Output the (X, Y) coordinate of the center of the cell containing the given text.  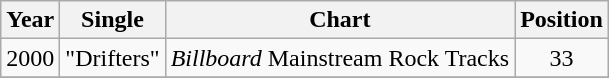
Position (562, 20)
Chart (340, 20)
Year (30, 20)
Billboard Mainstream Rock Tracks (340, 58)
"Drifters" (112, 58)
Single (112, 20)
33 (562, 58)
2000 (30, 58)
